Pinpoint the cell where the given text exists, returning its (x, y) midpoint coordinate. 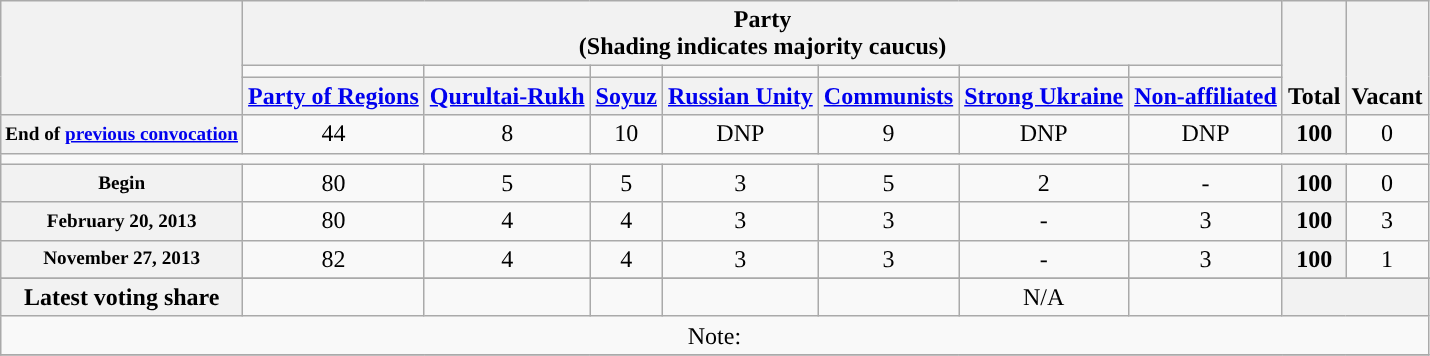
Note: (714, 335)
9 (888, 134)
Non-affiliated (1206, 96)
82 (334, 259)
10 (626, 134)
44 (334, 134)
Begin (122, 183)
November 27, 2013 (122, 259)
February 20, 2013 (122, 221)
Russian Unity (740, 96)
Soyuz (626, 96)
Party (Shading indicates majority caucus) (763, 34)
Vacant (1387, 58)
Latest voting share (122, 297)
Strong Ukraine (1044, 96)
Party of Regions (334, 96)
1 (1387, 259)
N/A (1044, 297)
2 (1044, 183)
End of previous convocation (122, 134)
Communists (888, 96)
Total (1314, 58)
Qurultai-Rukh (507, 96)
8 (507, 134)
